Pinpoint the cell where the given text exists, returning its [x, y] midpoint coordinate. 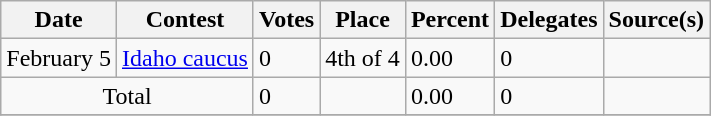
Date [59, 20]
February 5 [59, 58]
4th of 4 [363, 58]
Votes [286, 20]
Place [363, 20]
Idaho caucus [184, 58]
Percent [450, 20]
Total [128, 96]
Delegates [549, 20]
Source(s) [656, 20]
Contest [184, 20]
